Extract the [X, Y] coordinate from the center of the cell holding the provided text.  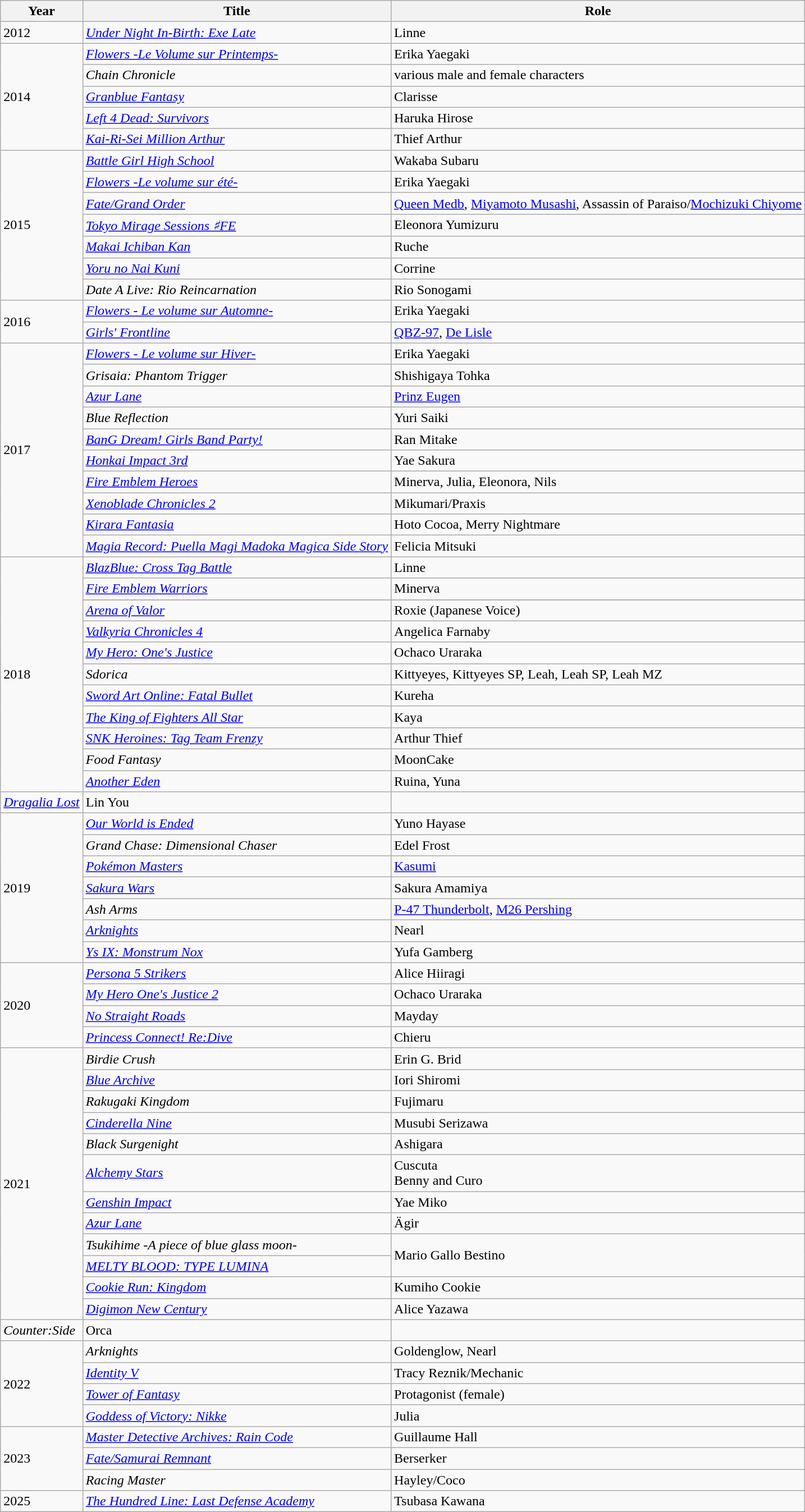
Corrine [598, 268]
2016 [42, 322]
Honkai Impact 3rd [237, 461]
Yae Miko [598, 1202]
Master Detective Archives: Rain Code [237, 1437]
Alice Hiiragi [598, 973]
Arena of Valor [237, 610]
Rakugaki Kingdom [237, 1101]
Arthur Thief [598, 738]
Another Eden [237, 781]
Tsubasa Kawana [598, 1501]
Food Fantasy [237, 759]
P-47 Thunderbolt, M26 Pershing [598, 909]
Xenoblade Chronicles 2 [237, 503]
Goldenglow, Nearl [598, 1351]
2025 [42, 1501]
Digimon New Century [237, 1309]
MELTY BLOOD: TYPE LUMINA [237, 1266]
Flowers -Le Volume sur Printemps- [237, 54]
Tokyo Mirage Sessions ♯FE [237, 225]
Blue Reflection [237, 418]
Yoru no Nai Kuni [237, 268]
Ägir [598, 1224]
Ys IX: Monstrum Nox [237, 952]
The Hundred Line: Last Defense Academy [237, 1501]
Left 4 Dead: Survivors [237, 118]
Thief Arthur [598, 139]
Ran Mitake [598, 439]
Sdorica [237, 674]
2017 [42, 450]
Our World is Ended [237, 824]
Mario Gallo Bestino [598, 1256]
Alice Yazawa [598, 1309]
Sakura Wars [237, 888]
My Hero: One's Justice [237, 653]
Under Night In-Birth: Exe Late [237, 33]
Goddess of Victory: Nikke [237, 1415]
BlazBlue: Cross Tag Battle [237, 567]
2020 [42, 1005]
2022 [42, 1383]
Racing Master [237, 1480]
Guillaume Hall [598, 1437]
Haruka Hirose [598, 118]
My Hero One's Justice 2 [237, 995]
Julia [598, 1415]
Yuno Hayase [598, 824]
Clarisse [598, 97]
Cookie Run: Kingdom [237, 1288]
Genshin Impact [237, 1202]
Kittyeyes, Kittyeyes SP, Leah, Leah SP, Leah MZ [598, 674]
Tracy Reznik/Mechanic [598, 1373]
Flowers -Le volume sur été- [237, 182]
Valkyria Chronicles 4 [237, 631]
Kasumi [598, 867]
Black Surgenight [237, 1144]
Edel Frost [598, 845]
Year [42, 11]
Fujimaru [598, 1101]
Grand Chase: Dimensional Chaser [237, 845]
Role [598, 11]
Cinderella Nine [237, 1123]
Fate/Grand Order [237, 203]
Kureha [598, 695]
Blue Archive [237, 1080]
Chain Chronicle [237, 75]
Tsukihime -A piece of blue glass moon- [237, 1245]
Berserker [598, 1458]
Identity V [237, 1373]
Fate/Samurai Remnant [237, 1458]
Ruche [598, 247]
Iori Shiromi [598, 1080]
Mayday [598, 1016]
Rio Sonogami [598, 290]
Roxie (Japanese Voice) [598, 610]
Battle Girl High School [237, 161]
Kai-Ri-Sei Million Arthur [237, 139]
Yae Sakura [598, 461]
2014 [42, 97]
2012 [42, 33]
Princess Connect! Re:Dive [237, 1037]
Hayley/Coco [598, 1480]
No Straight Roads [237, 1016]
2019 [42, 888]
Persona 5 Strikers [237, 973]
Birdie Crush [237, 1059]
Grisaia: Phantom Trigger [237, 375]
Kaya [598, 717]
Queen Medb, Miyamoto Musashi, Assassin of Paraiso/Mochizuki Chiyome [598, 203]
Shishigaya Tohka [598, 375]
Fire Emblem Heroes [237, 482]
Fire Emblem Warriors [237, 589]
Kirara Fantasia [237, 525]
Pokémon Masters [237, 867]
various male and female characters [598, 75]
Ashigara [598, 1144]
Makai Ichiban Kan [237, 247]
Orca [237, 1330]
Musubi Serizawa [598, 1123]
Ash Arms [237, 909]
CuscutaBenny and Curo [598, 1173]
Magia Record: Puella Magi Madoka Magica Side Story [237, 546]
Tower of Fantasy [237, 1394]
Alchemy Stars [237, 1173]
Lin You [237, 803]
Protagonist (female) [598, 1394]
Nearl [598, 931]
Minerva, Julia, Eleonora, Nils [598, 482]
BanG Dream! Girls Band Party! [237, 439]
MoonCake [598, 759]
Girls' Frontline [237, 332]
The King of Fighters All Star [237, 717]
Flowers - Le volume sur Automne- [237, 311]
2021 [42, 1184]
Date A Live: Rio Reincarnation [237, 290]
Kumiho Cookie [598, 1288]
Mikumari/Praxis [598, 503]
2018 [42, 675]
Minerva [598, 589]
Sword Art Online: Fatal Bullet [237, 695]
Prinz Eugen [598, 396]
QBZ-97, De Lisle [598, 332]
Sakura Amamiya [598, 888]
Ruina, Yuna [598, 781]
Hoto Cocoa, Merry Nightmare [598, 525]
Wakaba Subaru [598, 161]
Flowers - Le volume sur Hiver- [237, 354]
Yuri Saiki [598, 418]
2015 [42, 225]
Granblue Fantasy [237, 97]
Erin G. Brid [598, 1059]
Yufa Gamberg [598, 952]
Chieru [598, 1037]
Eleonora Yumizuru [598, 225]
Dragalia Lost [42, 803]
SNK Heroines: Tag Team Frenzy [237, 738]
Title [237, 11]
Angelica Farnaby [598, 631]
Counter:Side [42, 1330]
Felicia Mitsuki [598, 546]
2023 [42, 1458]
